Determine the [x, y] coordinate at the center of the cell enclosing the given text.  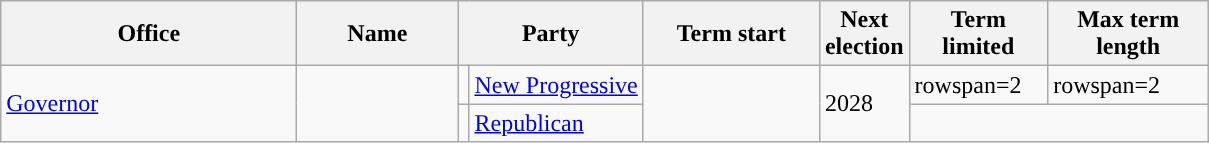
Governor [149, 104]
Max term length [1128, 34]
Next election [864, 34]
Term start [731, 34]
Office [149, 34]
Party [550, 34]
2028 [864, 104]
Term limited [978, 34]
New Progressive [556, 85]
Name [378, 34]
Republican [556, 123]
